Return the (x, y) coordinate for the center point of the cell that contains the specified text.  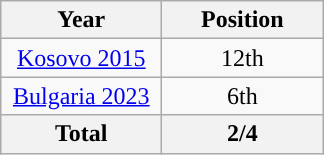
2/4 (242, 134)
12th (242, 58)
Kosovo 2015 (82, 58)
Position (242, 20)
Year (82, 20)
Bulgaria 2023 (82, 96)
Total (82, 134)
6th (242, 96)
